Capture the cell that displays the provided text and extract its [x, y] central coordinate. 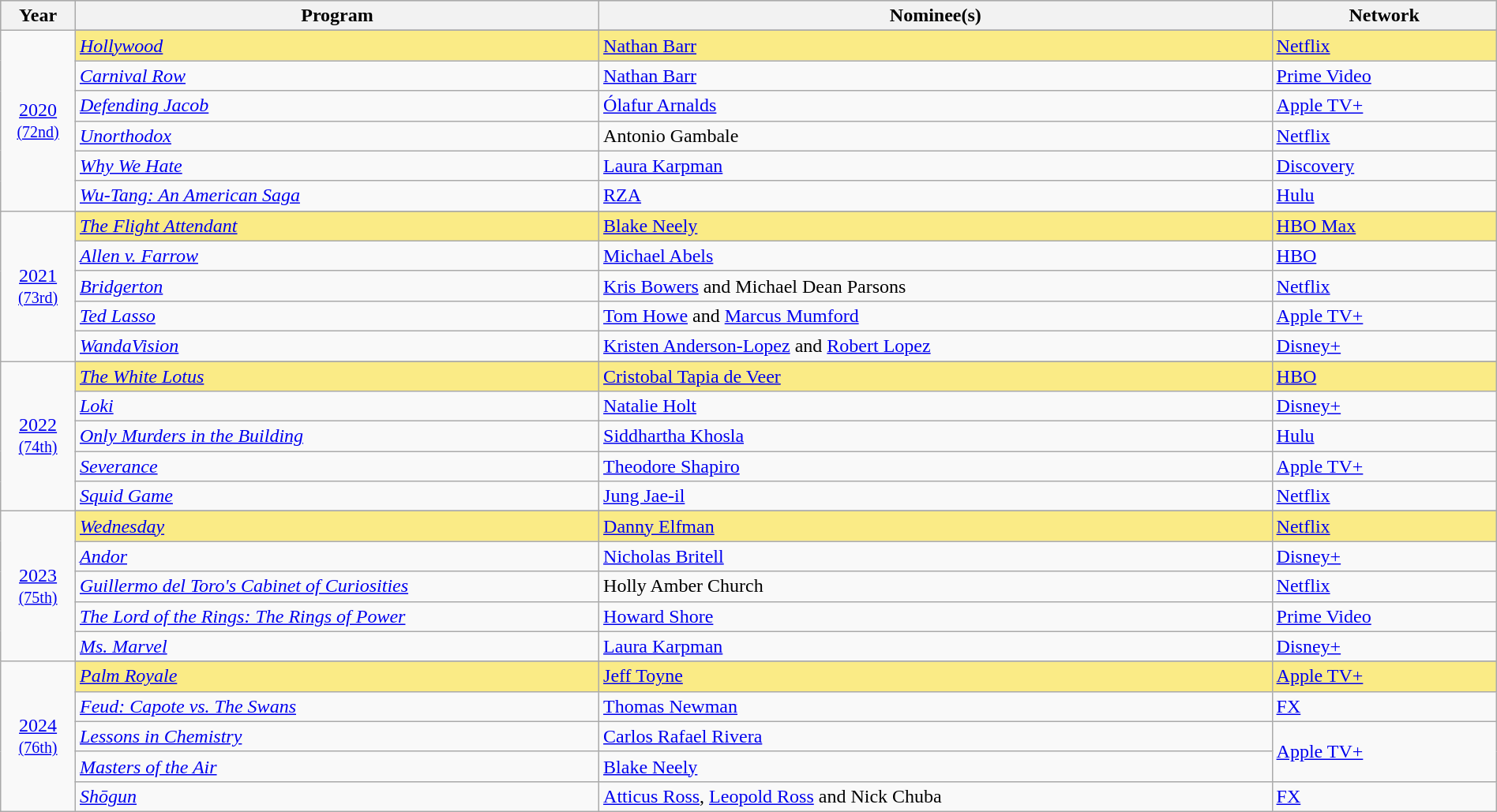
Discovery [1384, 166]
Network [1384, 16]
Only Murders in the Building [336, 436]
Thomas Newman [936, 706]
Tom Howe and Marcus Mumford [936, 316]
Wednesday [336, 526]
Nominee(s) [936, 16]
Siddhartha Khosla [936, 436]
The White Lotus [336, 376]
Hollywood [336, 46]
Loki [336, 406]
Carlos Rafael Rivera [936, 736]
Kristen Anderson-Lopez and Robert Lopez [936, 346]
Atticus Ross, Leopold Ross and Nick Chuba [936, 796]
Unorthodox [336, 136]
The Lord of the Rings: The Rings of Power [336, 616]
Antonio Gambale [936, 136]
Theodore Shapiro [936, 466]
Andor [336, 556]
WandaVision [336, 346]
2021(73rd) [38, 286]
Jeff Toyne [936, 676]
Ms. Marvel [336, 646]
Program [336, 16]
Jung Jae-il [936, 496]
Severance [336, 466]
Howard Shore [936, 616]
The Flight Attendant [336, 226]
Why We Hate [336, 166]
Shōgun [336, 796]
Ted Lasso [336, 316]
Feud: Capote vs. The Swans [336, 706]
Lessons in Chemistry [336, 736]
Defending Jacob [336, 106]
Nicholas Britell [936, 556]
2020(72nd) [38, 121]
Bridgerton [336, 286]
Michael Abels [936, 256]
Guillermo del Toro's Cabinet of Curiosities [336, 586]
Palm Royale [336, 676]
Year [38, 16]
2022(74th) [38, 436]
RZA [936, 196]
HBO Max [1384, 226]
Holly Amber Church [936, 586]
2024(76th) [38, 736]
Danny Elfman [936, 526]
Carnival Row [336, 76]
2023(75th) [38, 586]
Wu-Tang: An American Saga [336, 196]
Ólafur Arnalds [936, 106]
Cristobal Tapia de Veer [936, 376]
Kris Bowers and Michael Dean Parsons [936, 286]
Squid Game [336, 496]
Allen v. Farrow [336, 256]
Masters of the Air [336, 766]
Natalie Holt [936, 406]
